Scan for the cell matching the given text and deliver its (x, y) coordinate at center. 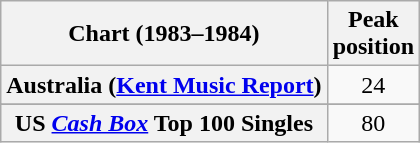
Peakposition (373, 34)
Chart (1983–1984) (164, 34)
80 (373, 123)
Australia (Kent Music Report) (164, 85)
24 (373, 85)
US Cash Box Top 100 Singles (164, 123)
